Identify which cell holds the provided text, then report its (X, Y) central coordinate. 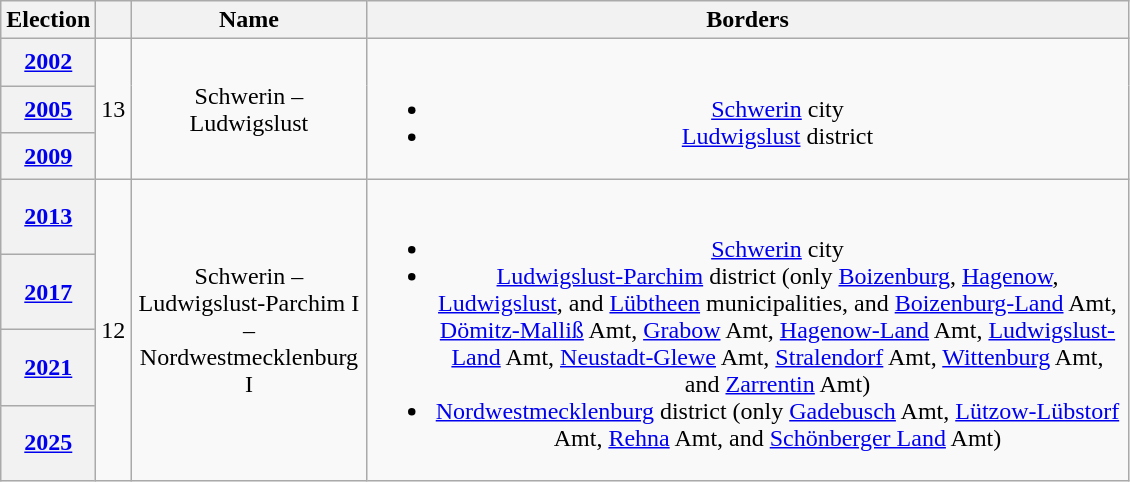
Name (249, 20)
2017 (48, 292)
2009 (48, 156)
13 (114, 109)
Schwerin cityLudwigslust district (748, 109)
2002 (48, 62)
2021 (48, 368)
12 (114, 330)
Election (48, 20)
2005 (48, 110)
Borders (748, 20)
2013 (48, 217)
Schwerin – Ludwigslust-Parchim I – Nordwestmecklenburg I (249, 330)
Schwerin – Ludwigslust (249, 109)
2025 (48, 443)
